Capture the cell that displays the provided text and extract its (x, y) central coordinate. 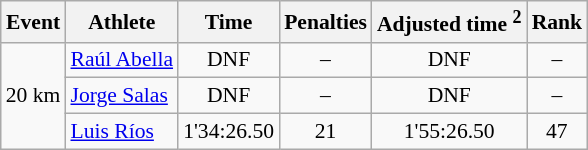
Luis Ríos (122, 132)
1'55:26.50 (450, 132)
20 km (34, 96)
Penalties (326, 22)
Athlete (122, 22)
47 (558, 132)
Raúl Abella (122, 60)
Jorge Salas (122, 96)
Rank (558, 22)
1'34:26.50 (228, 132)
21 (326, 132)
Adjusted time 2 (450, 22)
Event (34, 22)
Time (228, 22)
